Find where the given text appears and provide that cell's center as (X, Y) coordinate. 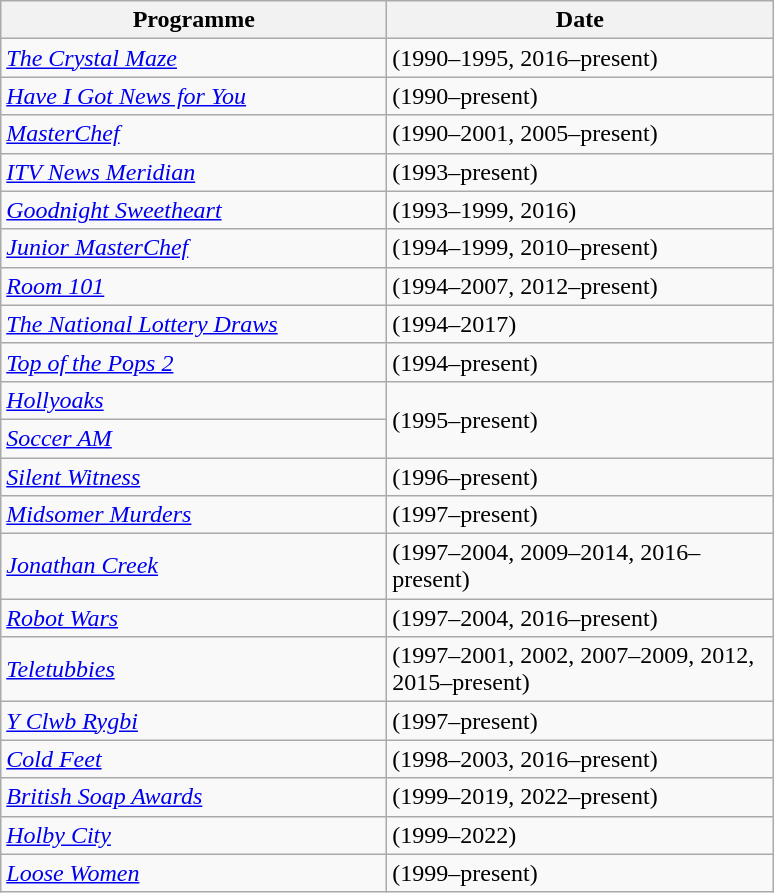
Hollyoaks (194, 400)
Soccer AM (194, 438)
(1999–present) (580, 873)
(1994–present) (580, 362)
(1994–2007, 2012–present) (580, 286)
(1999–2022) (580, 835)
Programme (194, 20)
The Crystal Maze (194, 58)
Have I Got News for You (194, 96)
Jonathan Creek (194, 566)
Date (580, 20)
(1997–2001, 2002, 2007–2009, 2012, 2015–present) (580, 670)
Robot Wars (194, 618)
Midsomer Murders (194, 515)
(1993–1999, 2016) (580, 210)
Holby City (194, 835)
(1994–1999, 2010–present) (580, 248)
(1990–1995, 2016–present) (580, 58)
(1990–present) (580, 96)
(1998–2003, 2016–present) (580, 759)
(1996–present) (580, 477)
British Soap Awards (194, 797)
MasterChef (194, 134)
Cold Feet (194, 759)
ITV News Meridian (194, 172)
The National Lottery Draws (194, 324)
(1990–2001, 2005–present) (580, 134)
Top of the Pops 2 (194, 362)
(1997–2004, 2016–present) (580, 618)
Teletubbies (194, 670)
Goodnight Sweetheart (194, 210)
(1999–2019, 2022–present) (580, 797)
Y Clwb Rygbi (194, 721)
(1997–2004, 2009–2014, 2016–present) (580, 566)
Silent Witness (194, 477)
(1995–present) (580, 419)
Loose Women (194, 873)
Junior MasterChef (194, 248)
(1993–present) (580, 172)
Room 101 (194, 286)
(1994–2017) (580, 324)
